Search for the cell housing the specified text and yield its (X, Y) center coordinate. 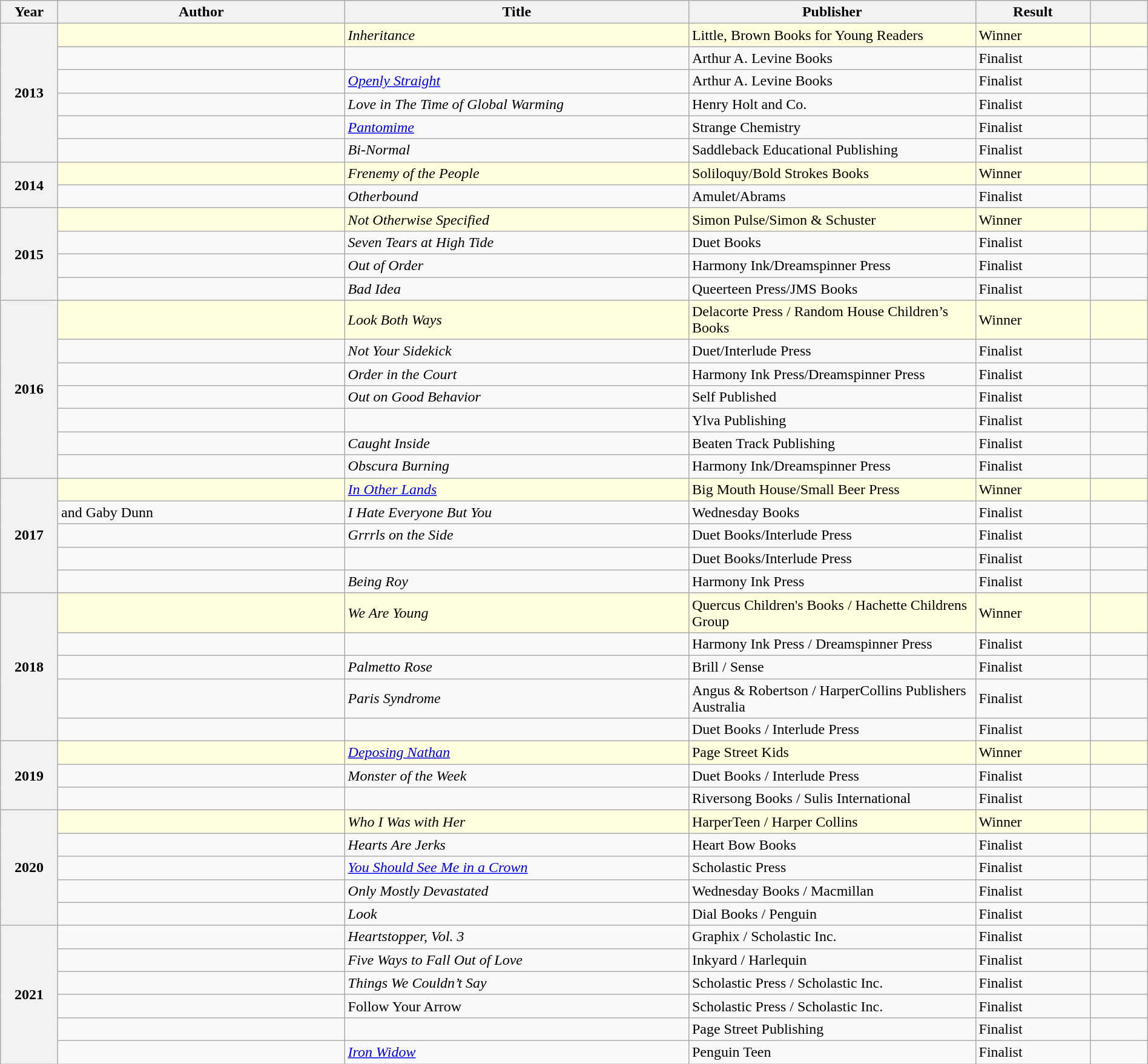
Bi-Normal (516, 150)
Frenemy of the People (516, 173)
I Hate Everyone But You (516, 512)
You Should See Me in a Crown (516, 868)
Love in The Time of Global Warming (516, 104)
Ylva Publishing (832, 420)
Who I Was with Her (516, 822)
Brill / Sense (832, 667)
Five Ways to Fall Out of Love (516, 960)
2020 (29, 868)
Otherbound (516, 196)
Penguin Teen (832, 1052)
Caught Inside (516, 443)
and Gaby Dunn (201, 512)
Saddleback Educational Publishing (832, 150)
2013 (29, 93)
Harmony Ink Press/Dreamspinner Press (832, 374)
Title (516, 12)
Only Mostly Devastated (516, 891)
Strange Chemistry (832, 127)
HarperTeen / Harper Collins (832, 822)
Inkyard / Harlequin (832, 960)
2018 (29, 667)
Beaten Track Publishing (832, 443)
We Are Young (516, 613)
Harmony Ink Press (832, 581)
Little, Brown Books for Young Readers (832, 35)
Henry Holt and Co. (832, 104)
2021 (29, 994)
Amulet/Abrams (832, 196)
2017 (29, 535)
Order in the Court (516, 374)
Seven Tears at High Tide (516, 242)
In Other Lands (516, 489)
Monster of the Week (516, 776)
Queerteen Press/JMS Books (832, 289)
Simon Pulse/Simon & Schuster (832, 219)
2019 (29, 776)
Heartstopper, Vol. 3 (516, 937)
Angus & Robertson / HarperCollins Publishers Australia (832, 698)
Delacorte Press / Random House Children’s Books (832, 320)
Deposing Nathan (516, 753)
Paris Syndrome (516, 698)
Duet/Interlude Press (832, 351)
Quercus Children's Books / Hachette Childrens Group (832, 613)
2016 (29, 389)
Palmetto Rose (516, 667)
Year (29, 12)
Bad Idea (516, 289)
Inheritance (516, 35)
Riversong Books / Sulis International (832, 799)
Author (201, 12)
2014 (29, 185)
Heart Bow Books (832, 845)
Not Otherwise Specified (516, 219)
Dial Books / Penguin (832, 914)
Publisher (832, 12)
Page Street Publishing (832, 1029)
Big Mouth House/Small Beer Press (832, 489)
Hearts Are Jerks (516, 845)
Result (1033, 12)
Out of Order (516, 265)
Obscura Burning (516, 466)
Pantomime (516, 127)
Duet Books (832, 242)
Wednesday Books (832, 512)
Soliloquy/Bold Strokes Books (832, 173)
Page Street Kids (832, 753)
Wednesday Books / Macmillan (832, 891)
Things We Couldn’t Say (516, 983)
Being Roy (516, 581)
Openly Straight (516, 81)
Out on Good Behavior (516, 397)
Iron Widow (516, 1052)
Self Published (832, 397)
Look (516, 914)
Look Both Ways (516, 320)
Not Your Sidekick (516, 351)
Follow Your Arrow (516, 1006)
Harmony Ink Press / Dreamspinner Press (832, 644)
Graphix / Scholastic Inc. (832, 937)
Grrrls on the Side (516, 535)
Scholastic Press (832, 868)
2015 (29, 254)
